Identify which cell holds the provided text, then report its [X, Y] central coordinate. 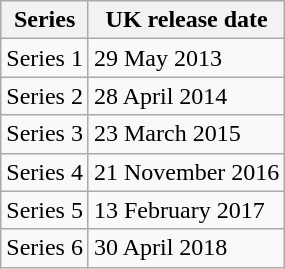
13 February 2017 [186, 210]
29 May 2013 [186, 58]
Series [45, 20]
UK release date [186, 20]
Series 3 [45, 134]
Series 4 [45, 172]
Series 1 [45, 58]
Series 2 [45, 96]
Series 6 [45, 248]
28 April 2014 [186, 96]
30 April 2018 [186, 248]
21 November 2016 [186, 172]
23 March 2015 [186, 134]
Series 5 [45, 210]
